Find where the given text appears and provide that cell's center as (x, y) coordinate. 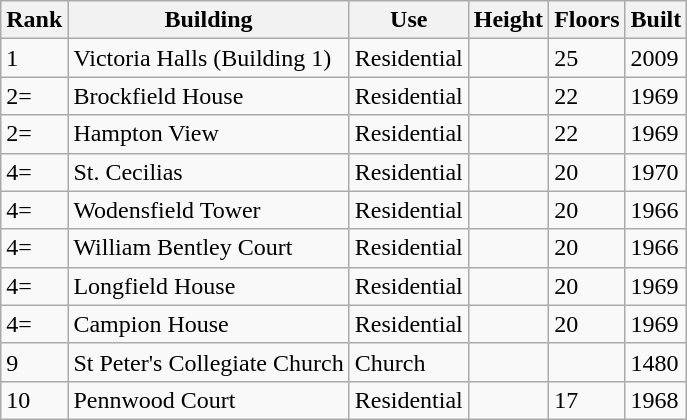
Floors (587, 20)
25 (587, 58)
William Bentley Court (208, 248)
Pennwood Court (208, 400)
17 (587, 400)
1968 (656, 400)
1480 (656, 362)
Longfield House (208, 286)
St Peter's Collegiate Church (208, 362)
9 (34, 362)
1970 (656, 172)
Church (408, 362)
Wodensfield Tower (208, 210)
Brockfield House (208, 96)
Rank (34, 20)
10 (34, 400)
2009 (656, 58)
Height (508, 20)
Use (408, 20)
Built (656, 20)
Hampton View (208, 134)
St. Cecilias (208, 172)
Building (208, 20)
1 (34, 58)
Campion House (208, 324)
Victoria Halls (Building 1) (208, 58)
